Output the [X, Y] coordinate of the center of the cell containing the given text.  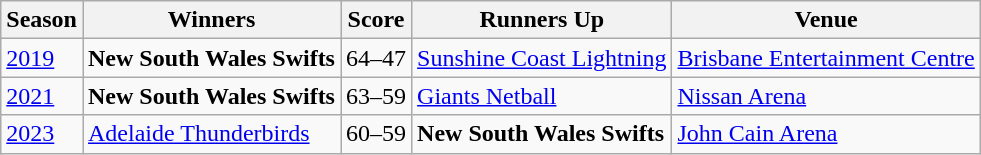
64–47 [376, 58]
Giants Netball [542, 96]
2023 [42, 134]
Sunshine Coast Lightning [542, 58]
2021 [42, 96]
Venue [826, 20]
60–59 [376, 134]
Winners [211, 20]
Brisbane Entertainment Centre [826, 58]
2019 [42, 58]
John Cain Arena [826, 134]
Score [376, 20]
Season [42, 20]
Adelaide Thunderbirds [211, 134]
Runners Up [542, 20]
Nissan Arena [826, 96]
63–59 [376, 96]
